Scan for the cell matching the given text and deliver its [x, y] coordinate at center. 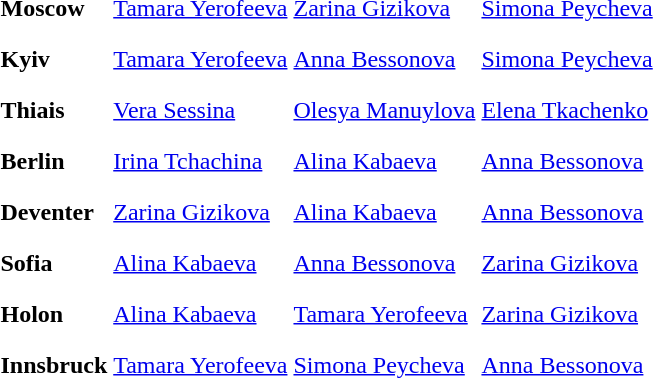
Olesya Manuylova [384, 110]
Irina Tchachina [200, 161]
Vera Sessina [200, 110]
Zarina Gizikova [200, 212]
